Find where the given text appears and provide that cell's center as (X, Y) coordinate. 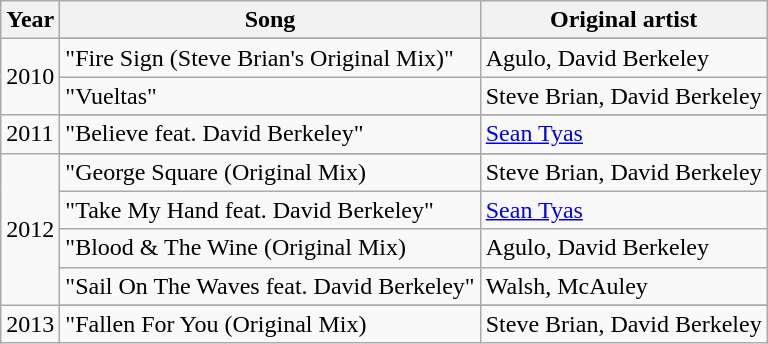
2013 (30, 324)
"Vueltas" (270, 96)
"Fallen For You (Original Mix) (270, 324)
2011 (30, 134)
"Blood & The Wine (Original Mix) (270, 248)
"Sail On The Waves feat. David Berkeley" (270, 286)
2012 (30, 229)
Song (270, 20)
"Fire Sign (Steve Brian's Original Mix)" (270, 58)
Walsh, McAuley (624, 286)
2010 (30, 77)
Year (30, 20)
"George Square (Original Mix) (270, 172)
"Take My Hand feat. David Berkeley" (270, 210)
Original artist (624, 20)
"Believe feat. David Berkeley" (270, 134)
